Search for the cell housing the specified text and yield its (X, Y) center coordinate. 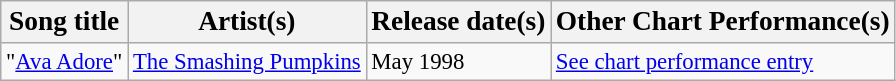
Song title (64, 22)
The Smashing Pumpkins (247, 62)
"Ava Adore" (64, 62)
See chart performance entry (723, 62)
Artist(s) (247, 22)
May 1998 (458, 62)
Release date(s) (458, 22)
Other Chart Performance(s) (723, 22)
